Determine the (X, Y) coordinate at the center of the cell enclosing the given text.  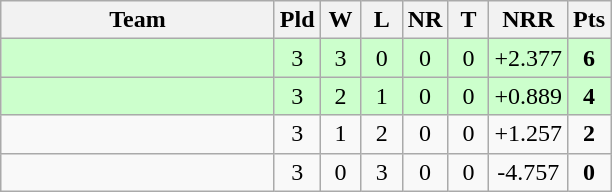
+2.377 (528, 58)
4 (590, 96)
Team (138, 20)
NR (425, 20)
NRR (528, 20)
Pts (590, 20)
6 (590, 58)
T (468, 20)
Pld (297, 20)
+0.889 (528, 96)
L (382, 20)
+1.257 (528, 134)
-4.757 (528, 172)
W (340, 20)
